Identify which cell holds the provided text, then report its [X, Y] central coordinate. 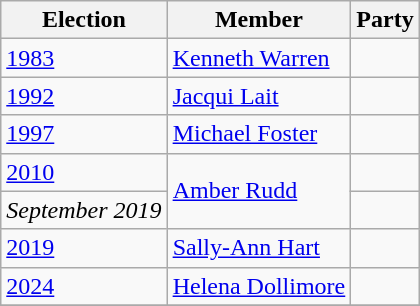
Member [259, 20]
1992 [84, 96]
Kenneth Warren [259, 58]
Jacqui Lait [259, 96]
1997 [84, 134]
Party [385, 20]
Amber Rudd [259, 191]
September 2019 [84, 210]
Election [84, 20]
Michael Foster [259, 134]
2010 [84, 172]
Sally-Ann Hart [259, 248]
2019 [84, 248]
2024 [84, 286]
1983 [84, 58]
Helena Dollimore [259, 286]
